Locate the cell with the specified text and output its (X, Y) center coordinate. 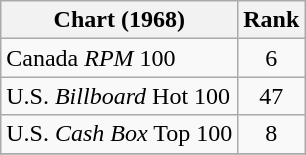
6 (272, 58)
47 (272, 96)
Rank (272, 20)
U.S. Cash Box Top 100 (120, 134)
U.S. Billboard Hot 100 (120, 96)
8 (272, 134)
Chart (1968) (120, 20)
Canada RPM 100 (120, 58)
